Scan for the cell matching the given text and deliver its [X, Y] coordinate at center. 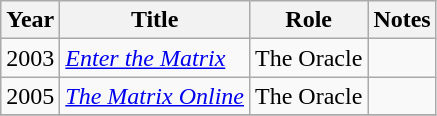
Year [30, 20]
The Matrix Online [155, 96]
2005 [30, 96]
2003 [30, 58]
Enter the Matrix [155, 58]
Role [309, 20]
Title [155, 20]
Notes [402, 20]
